Extract the (X, Y) coordinate from the center of the cell holding the provided text.  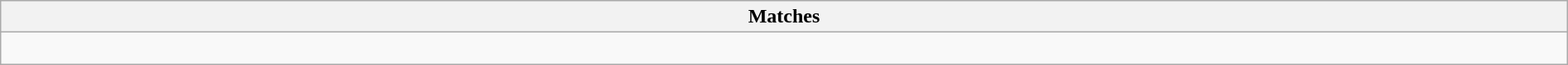
Matches (784, 17)
